Search for the cell housing the specified text and yield its (x, y) center coordinate. 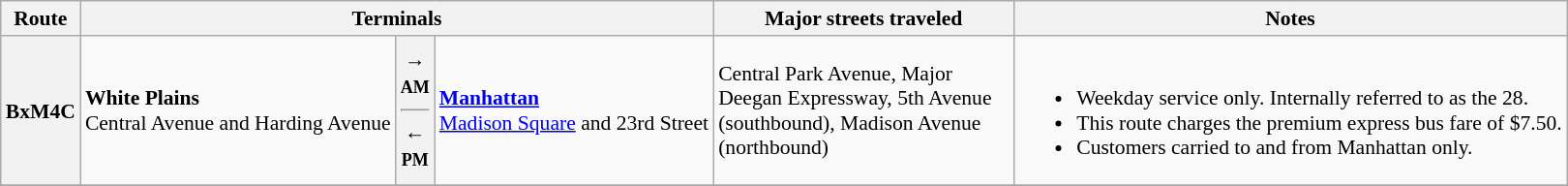
Central Park Avenue, Major Deegan Expressway, 5th Avenue (southbound), Madison Avenue (northbound) (863, 110)
Route (41, 18)
Notes (1289, 18)
White PlainsCentral Avenue and Harding Avenue (238, 110)
ManhattanMadison Square and 23rd Street (574, 110)
BxM4C (41, 110)
→AM←PM (415, 110)
Major streets traveled (863, 18)
Terminals (397, 18)
